Determine the [x, y] coordinate at the center of the cell enclosing the given text.  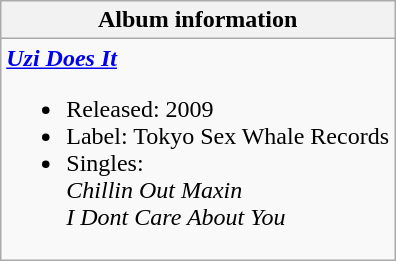
Album information [198, 20]
Uzi Does ItReleased: 2009Label: Tokyo Sex Whale RecordsSingles: Chillin Out Maxin I Dont Care About You [198, 150]
